For the text-containing cell, return its midpoint in (x, y) coordinate format. 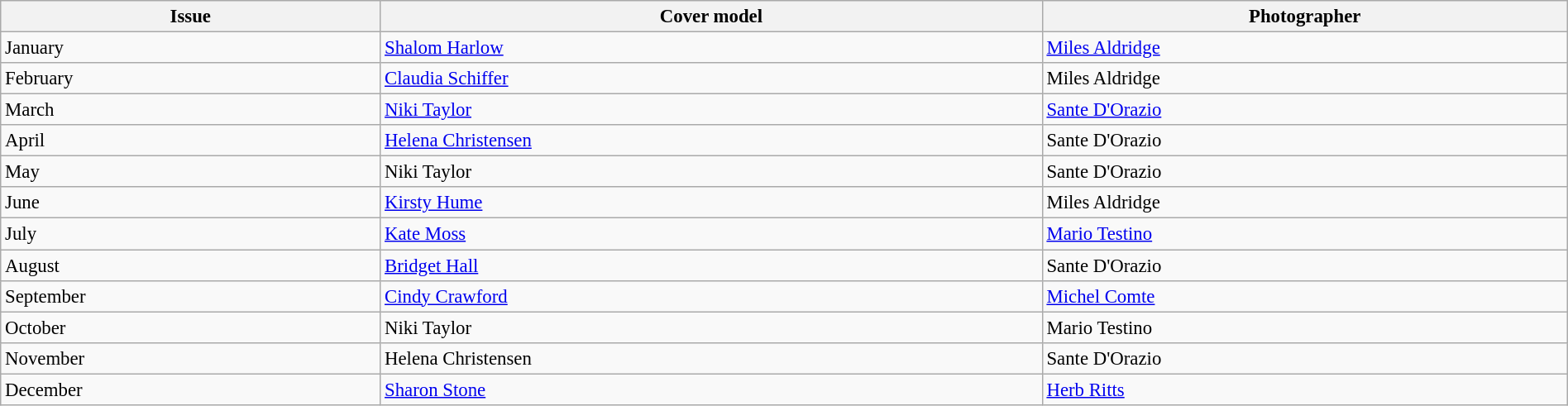
Herb Ritts (1305, 389)
Sharon Stone (711, 389)
Issue (190, 17)
October (190, 327)
Kirsty Hume (711, 203)
Cover model (711, 17)
May (190, 172)
June (190, 203)
September (190, 296)
April (190, 141)
August (190, 265)
Cindy Crawford (711, 296)
March (190, 110)
Bridget Hall (711, 265)
Kate Moss (711, 234)
November (190, 358)
December (190, 389)
Claudia Schiffer (711, 79)
January (190, 48)
Photographer (1305, 17)
July (190, 234)
Michel Comte (1305, 296)
February (190, 79)
Shalom Harlow (711, 48)
